Locate the cell with the specified text and output its [x, y] center coordinate. 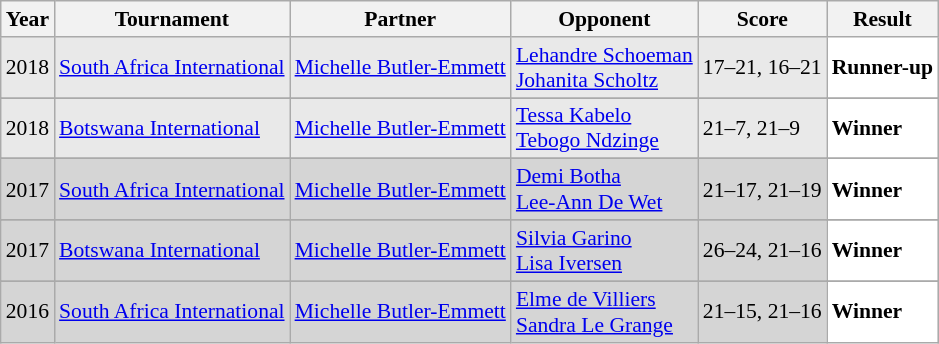
Elme de Villiers Sandra Le Grange [604, 312]
17–21, 16–21 [762, 68]
Tournament [172, 19]
Demi Botha Lee-Ann De Wet [604, 190]
21–15, 21–16 [762, 312]
26–24, 21–16 [762, 250]
Year [28, 19]
Partner [400, 19]
Silvia Garino Lisa Iversen [604, 250]
21–7, 21–9 [762, 128]
Result [882, 19]
Tessa Kabelo Tebogo Ndzinge [604, 128]
Score [762, 19]
21–17, 21–19 [762, 190]
Runner-up [882, 68]
Lehandre Schoeman Johanita Scholtz [604, 68]
2016 [28, 312]
Opponent [604, 19]
